Find where the given text appears and provide that cell's center as (X, Y) coordinate. 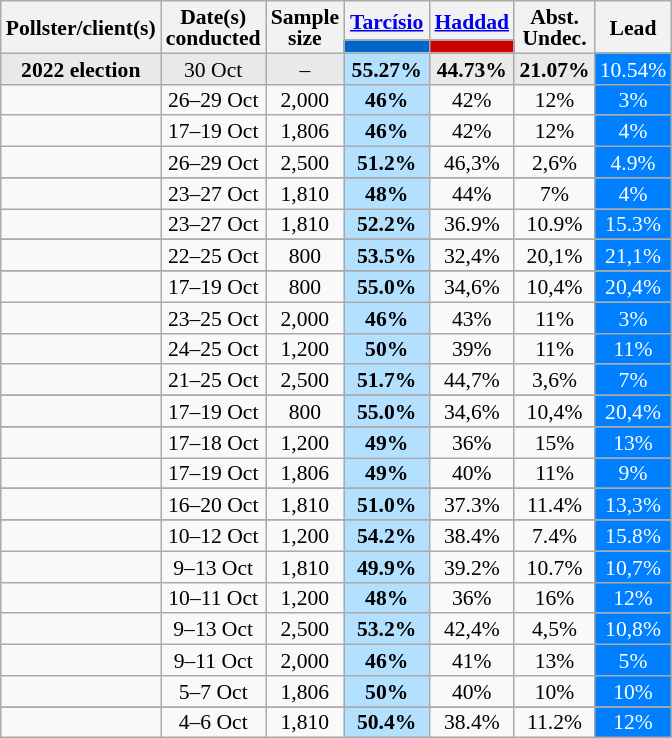
30 Oct (214, 68)
36.9% (472, 224)
11.2% (554, 722)
52.2% (386, 224)
Abst.Undec. (554, 27)
Tarcísio (386, 20)
15.8% (634, 536)
13,3% (634, 504)
37.3% (472, 504)
46,3% (472, 162)
22–25 Oct (214, 256)
53.2% (386, 630)
Date(s)conducted (214, 27)
2,6% (554, 162)
15% (554, 442)
Pollster/client(s) (81, 27)
55.27% (386, 68)
Lead (634, 27)
39% (472, 348)
11.4% (554, 504)
2022 election (81, 68)
42,4% (472, 630)
53.5% (386, 256)
16–20 Oct (214, 504)
7.4% (554, 536)
4.9% (634, 162)
21,1% (634, 256)
51.2% (386, 162)
54.2% (386, 536)
9–11 Oct (214, 660)
41% (472, 660)
5% (634, 660)
10–11 Oct (214, 598)
32,4% (472, 256)
10.7% (554, 566)
– (305, 68)
4,5% (554, 630)
16% (554, 598)
23–25 Oct (214, 318)
51.0% (386, 504)
4–6 Oct (214, 722)
9% (634, 474)
10.54% (634, 68)
39.2% (472, 566)
17–18 Oct (214, 442)
Haddad (472, 20)
10–12 Oct (214, 536)
44,7% (472, 380)
49.9% (386, 566)
24–25 Oct (214, 348)
3,6% (554, 380)
21–25 Oct (214, 380)
10,8% (634, 630)
Samplesize (305, 27)
43% (472, 318)
5–7 Oct (214, 692)
51.7% (386, 380)
20,1% (554, 256)
21.07% (554, 68)
10,7% (634, 566)
15.3% (634, 224)
44.73% (472, 68)
50.4% (386, 722)
44% (472, 194)
10.9% (554, 224)
